Extract the (X, Y) coordinate from the center of the cell holding the provided text.  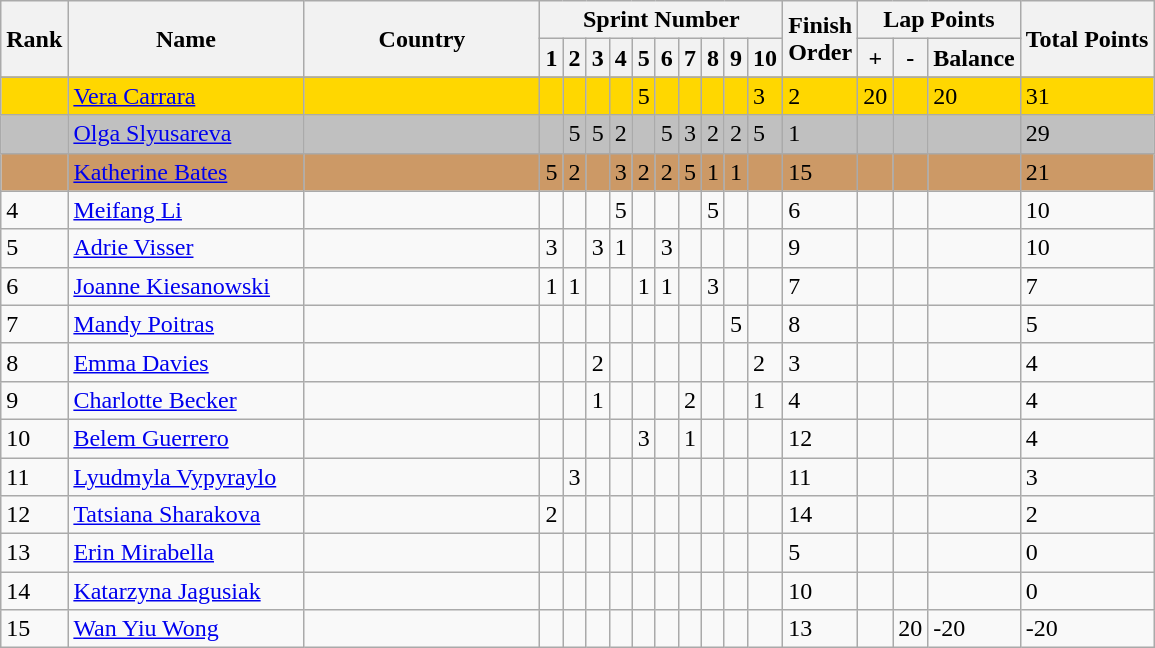
Rank (34, 39)
Tatsiana Sharakova (186, 515)
Adrie Visser (186, 248)
Katherine Bates (186, 172)
Katarzyna Jagusiak (186, 591)
Meifang Li (186, 210)
Mandy Poitras (186, 324)
Name (186, 39)
Sprint Number (662, 20)
21 (1087, 172)
Lap Points (940, 20)
Belem Guerrero (186, 438)
Charlotte Becker (186, 400)
Vera Carrara (186, 96)
Lyudmyla Vypyraylo (186, 477)
Balance (974, 58)
Erin Mirabella (186, 553)
Finish Order (820, 39)
Country (422, 39)
Total Points (1087, 39)
+ (876, 58)
- (910, 58)
31 (1087, 96)
Wan Yiu Wong (186, 629)
29 (1087, 134)
Joanne Kiesanowski (186, 286)
Olga Slyusareva (186, 134)
Emma Davies (186, 362)
